Extract the [X, Y] coordinate from the center of the cell holding the provided text.  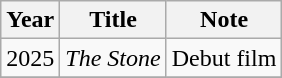
Title [113, 20]
The Stone [113, 58]
Year [30, 20]
Note [224, 20]
2025 [30, 58]
Debut film [224, 58]
